Detect which cell encompasses the target text, then output its [x, y] center coordinate. 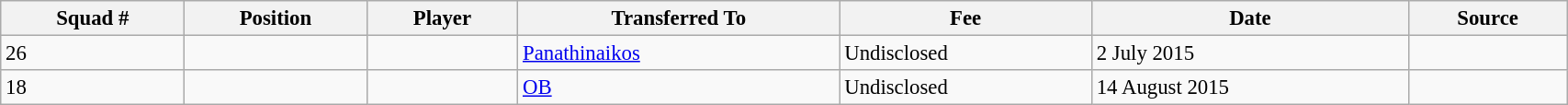
Source [1487, 18]
18 [93, 87]
14 August 2015 [1249, 87]
Fee [966, 18]
Date [1249, 18]
Transferred To [679, 18]
Player [443, 18]
Squad # [93, 18]
2 July 2015 [1249, 53]
Position [276, 18]
26 [93, 53]
OB [679, 87]
Panathinaikos [679, 53]
